Locate the cell with the specified text and output its [X, Y] center coordinate. 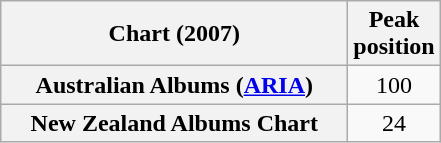
Peakposition [394, 34]
100 [394, 85]
24 [394, 123]
New Zealand Albums Chart [174, 123]
Chart (2007) [174, 34]
Australian Albums (ARIA) [174, 85]
